For the text-containing cell, return its midpoint in (x, y) coordinate format. 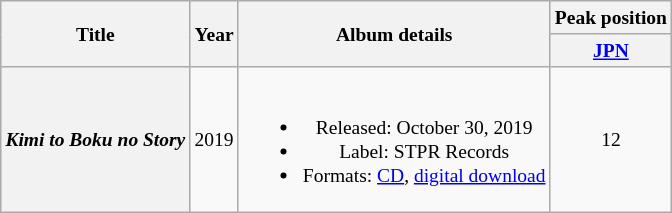
JPN (610, 50)
Title (96, 34)
Kimi to Boku no Story (96, 139)
12 (610, 139)
Year (214, 34)
Album details (394, 34)
2019 (214, 139)
Released: October 30, 2019Label: STPR RecordsFormats: CD, digital download (394, 139)
Peak position (610, 18)
